Find where the given text appears and provide that cell's center as (x, y) coordinate. 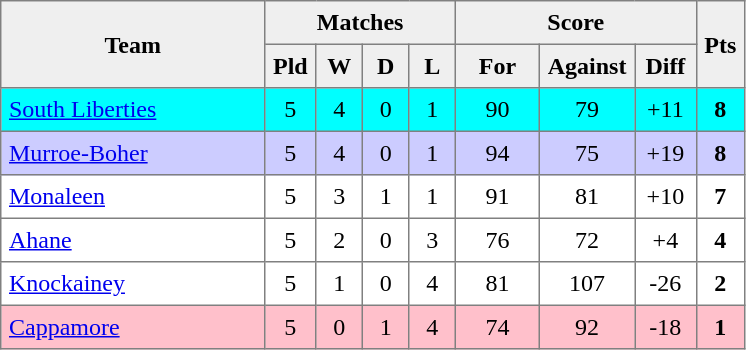
+10 (666, 197)
Against (586, 66)
90 (497, 110)
74 (497, 327)
79 (586, 110)
Pts (720, 44)
+4 (666, 240)
Murroe-Boher (133, 153)
Score (576, 23)
Monaleen (133, 197)
107 (586, 284)
7 (720, 197)
76 (497, 240)
+11 (666, 110)
-26 (666, 284)
D (385, 66)
Pld (290, 66)
For (497, 66)
-18 (666, 327)
Ahane (133, 240)
Matches (360, 23)
+19 (666, 153)
94 (497, 153)
W (339, 66)
75 (586, 153)
Diff (666, 66)
Cappamore (133, 327)
L (432, 66)
91 (497, 197)
Knockainey (133, 284)
Team (133, 44)
South Liberties (133, 110)
72 (586, 240)
92 (586, 327)
